For the text-containing cell, return its midpoint in [x, y] coordinate format. 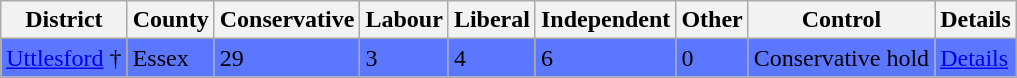
0 [712, 58]
Uttlesford † [64, 58]
3 [404, 58]
Independent [605, 20]
Labour [404, 20]
District [64, 20]
Conservative [287, 20]
Liberal [492, 20]
County [170, 20]
Essex [170, 58]
Conservative hold [841, 58]
6 [605, 58]
29 [287, 58]
Control [841, 20]
4 [492, 58]
Other [712, 20]
